Determine the [x, y] coordinate at the center of the cell enclosing the given text.  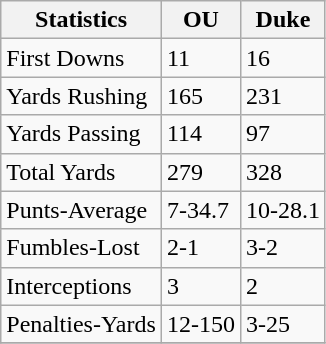
Duke [282, 20]
3-25 [282, 324]
OU [200, 20]
Punts-Average [82, 210]
16 [282, 58]
2 [282, 286]
328 [282, 172]
First Downs [82, 58]
3-2 [282, 248]
Penalties-Yards [82, 324]
10-28.1 [282, 210]
Yards Rushing [82, 96]
Total Yards [82, 172]
Statistics [82, 20]
165 [200, 96]
Fumbles-Lost [82, 248]
231 [282, 96]
12-150 [200, 324]
Yards Passing [82, 134]
279 [200, 172]
Interceptions [82, 286]
11 [200, 58]
3 [200, 286]
7-34.7 [200, 210]
114 [200, 134]
97 [282, 134]
2-1 [200, 248]
